Extract the [X, Y] coordinate from the center of the cell holding the provided text.  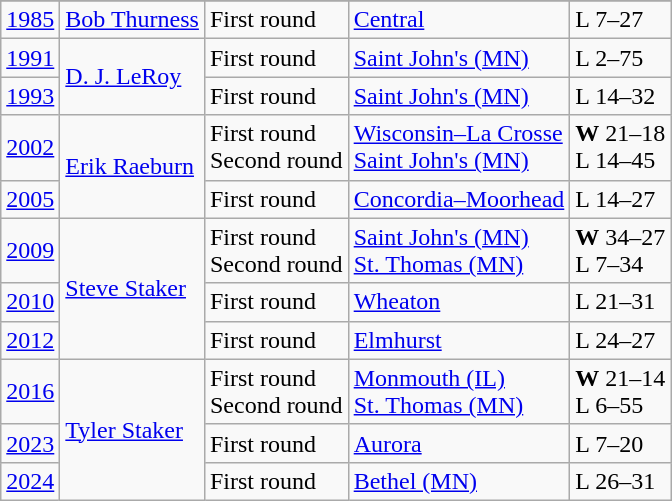
2010 [30, 302]
1991 [30, 58]
L 14–32 [620, 96]
2012 [30, 340]
L 7–27 [620, 20]
Wisconsin–La CrosseSaint John's (MN) [459, 148]
Elmhurst [459, 340]
2023 [30, 443]
Bob Thurness [132, 20]
1985 [30, 20]
L 2–75 [620, 58]
2005 [30, 199]
Aurora [459, 443]
Concordia–Moorhead [459, 199]
1993 [30, 96]
D. J. LeRoy [132, 77]
L 14–27 [620, 199]
L 21–31 [620, 302]
Steve Staker [132, 288]
Saint John's (MN)St. Thomas (MN) [459, 250]
W 21–18L 14–45 [620, 148]
L 26–31 [620, 481]
W 21–14L 6–55 [620, 392]
Erik Raeburn [132, 166]
2016 [30, 392]
Monmouth (IL)St. Thomas (MN) [459, 392]
2024 [30, 481]
Central [459, 20]
2002 [30, 148]
Wheaton [459, 302]
L 7–20 [620, 443]
W 34–27L 7–34 [620, 250]
L 24–27 [620, 340]
Tyler Staker [132, 430]
Bethel (MN) [459, 481]
2009 [30, 250]
